Output the [x, y] coordinate of the center of the cell containing the given text.  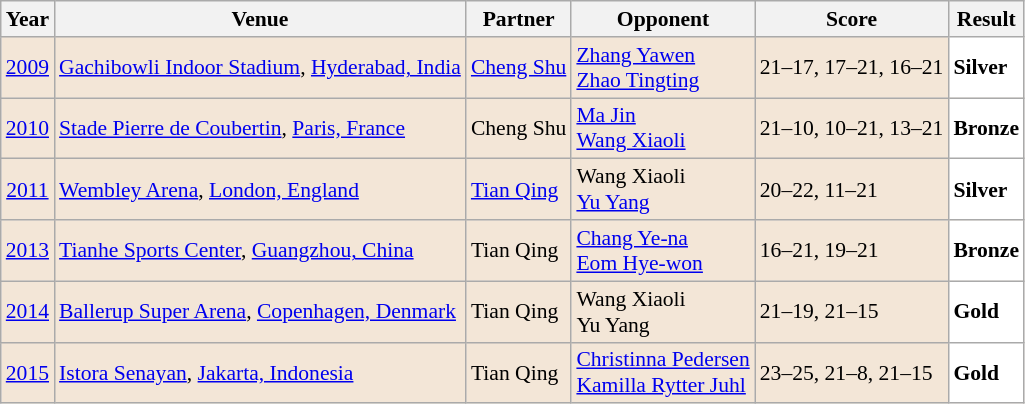
Wembley Arena, London, England [260, 190]
2010 [28, 128]
2013 [28, 250]
Tianhe Sports Center, Guangzhou, China [260, 250]
2015 [28, 372]
Venue [260, 19]
21–19, 21–15 [852, 312]
2009 [28, 68]
Ma Jin Wang Xiaoli [662, 128]
2011 [28, 190]
Opponent [662, 19]
Chang Ye-na Eom Hye-won [662, 250]
Year [28, 19]
Zhang Yawen Zhao Tingting [662, 68]
21–10, 10–21, 13–21 [852, 128]
Partner [518, 19]
Ballerup Super Arena, Copenhagen, Denmark [260, 312]
Result [986, 19]
2014 [28, 312]
Stade Pierre de Coubertin, Paris, France [260, 128]
Score [852, 19]
Gachibowli Indoor Stadium, Hyderabad, India [260, 68]
21–17, 17–21, 16–21 [852, 68]
20–22, 11–21 [852, 190]
23–25, 21–8, 21–15 [852, 372]
Christinna Pedersen Kamilla Rytter Juhl [662, 372]
16–21, 19–21 [852, 250]
Istora Senayan, Jakarta, Indonesia [260, 372]
